Return the (x, y) coordinate for the center point of the cell that contains the specified text.  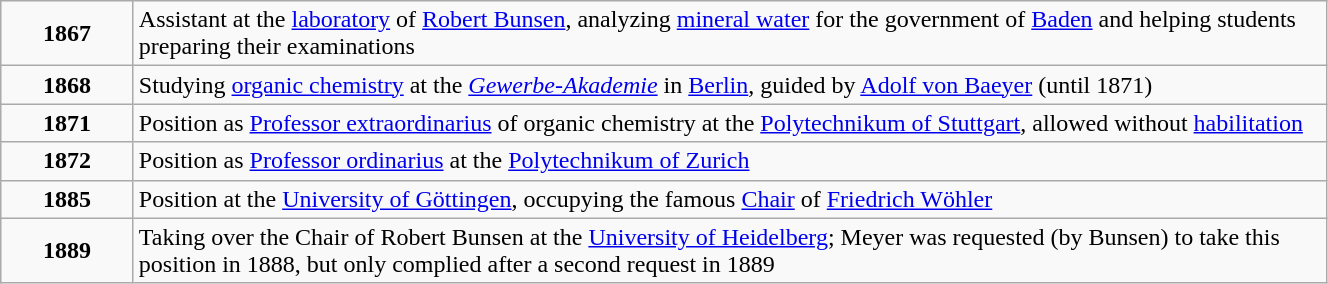
1889 (68, 250)
Position at the University of Göttingen, occupying the famous Chair of Friedrich Wöhler (730, 199)
Position as Professor ordinarius at the Polytechnikum of Zurich (730, 161)
1871 (68, 123)
1868 (68, 85)
1885 (68, 199)
Position as Professor extraordinarius of organic chemistry at the Polytechnikum of Stuttgart, allowed without habilitation (730, 123)
1867 (68, 34)
1872 (68, 161)
Studying organic chemistry at the Gewerbe-Akademie in Berlin, guided by Adolf von Baeyer (until 1871) (730, 85)
Assistant at the laboratory of Robert Bunsen, analyzing mineral water for the government of Baden and helping students preparing their examinations (730, 34)
